Extract the (X, Y) coordinate from the center of the cell holding the provided text.  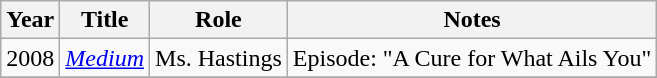
Role (219, 20)
Medium (105, 58)
Title (105, 20)
2008 (30, 58)
Ms. Hastings (219, 58)
Year (30, 20)
Episode: "A Cure for What Ails You" (472, 58)
Notes (472, 20)
